Extract the [x, y] coordinate from the center of the cell holding the provided text.  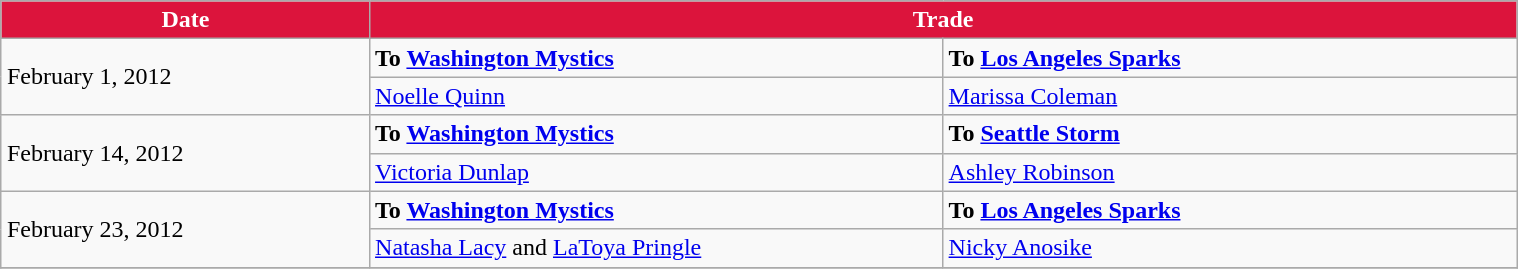
Trade [944, 20]
Ashley Robinson [1230, 172]
Marissa Coleman [1230, 96]
February 1, 2012 [185, 77]
Victoria Dunlap [657, 172]
Noelle Quinn [657, 96]
To Seattle Storm [1230, 134]
Date [185, 20]
Nicky Anosike [1230, 248]
February 14, 2012 [185, 153]
Natasha Lacy and LaToya Pringle [657, 248]
February 23, 2012 [185, 229]
